Output the [x, y] coordinate of the center of the cell containing the given text.  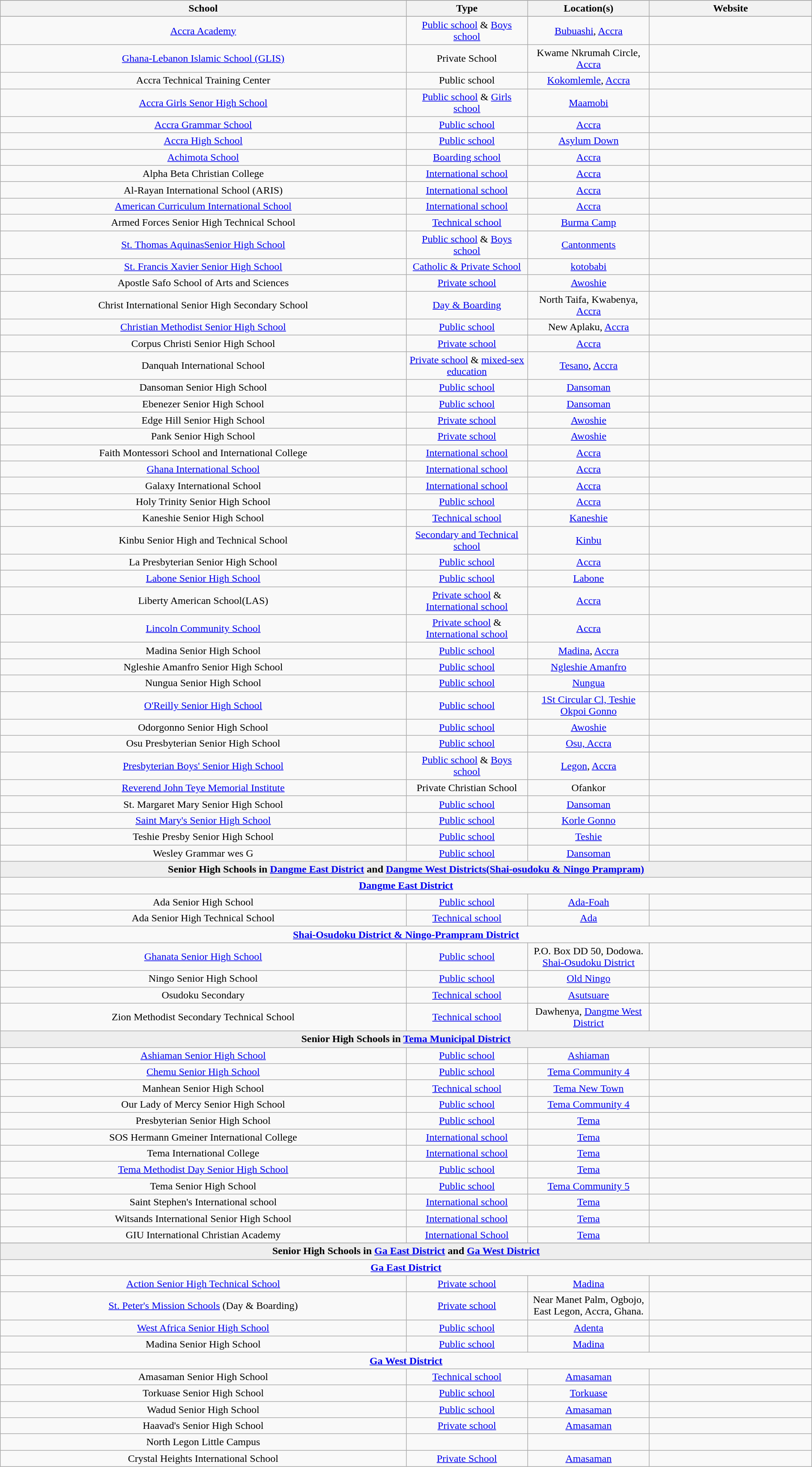
Adenta [588, 1328]
Christ International Senior High Secondary School [203, 305]
Senior High Schools in Tema Municipal District [406, 1039]
Dawhenya, Dangme West District [588, 1017]
Location(s) [588, 9]
International School [467, 1235]
Ga East District [406, 1267]
1St Circular Cl, Teshie Okpoi Gonno [588, 705]
Website [731, 9]
Madina, Accra [588, 651]
Reverend John Teye Memorial Institute [203, 788]
Haavad's Senior High School [203, 1426]
Al-Rayan International School (ARIS) [203, 190]
Asutsuare [588, 995]
Armed Forces Senior High Technical School [203, 222]
Boarding school [467, 157]
Edge Hill Senior High School [203, 420]
Achimota School [203, 157]
Amasaman Senior High School [203, 1377]
Burma Camp [588, 222]
Tema Community 5 [588, 1186]
Kinbu [588, 540]
Tema Methodist Day Senior High School [203, 1170]
Wesley Grammar wes G [203, 853]
Accra High School [203, 141]
Our Lady of Mercy Senior High School [203, 1104]
Galaxy International School [203, 485]
Kwame Nkrumah Circle, Accra [588, 58]
School [203, 9]
Kinbu Senior High and Technical School [203, 540]
Public school & Girls school [467, 103]
Torkuase [588, 1393]
Ghana-Lebanon Islamic School (GLIS) [203, 58]
Tema Senior High School [203, 1186]
Wadud Senior High School [203, 1410]
Presbyterian Boys' Senior High School [203, 766]
Chemu Senior High School [203, 1072]
Asylum Down [588, 141]
Private Christian School [467, 788]
Ningo Senior High School [203, 979]
P.O. Box DD 50, Dodowa. Shai-Osudoku District [588, 957]
Teshie Presby Senior High School [203, 837]
Accra Academy [203, 31]
Manhean Senior High School [203, 1088]
Dangme East District [406, 886]
Tema International College [203, 1153]
Ghana International School [203, 469]
North Taifa, Kwabenya, Accra [588, 305]
Osudoku Secondary [203, 995]
Accra Girls Senor High School [203, 103]
Ghanata Senior High School [203, 957]
Secondary and Technical school [467, 540]
Alpha Beta Christian College [203, 173]
Odorgonno Senior High School [203, 727]
La Presbyterian Senior High School [203, 562]
Danquah International School [203, 366]
Nungua [588, 683]
Accra Technical Training Center [203, 81]
Christian Methodist Senior High School [203, 327]
Torkuase Senior High School [203, 1393]
Kaneshie Senior High School [203, 518]
Pank Senior High School [203, 436]
Bubuashi, Accra [588, 31]
St. Peter's Mission Schools (Day & Boarding) [203, 1306]
Senior High Schools in Ga East District and Ga West District [406, 1251]
Tema New Town [588, 1088]
Teshie [588, 837]
kotobabi [588, 267]
Legon, Accra [588, 766]
Ada Senior High School [203, 902]
St. Margaret Mary Senior High School [203, 804]
Ga West District [406, 1360]
North Legon Little Campus [203, 1442]
Apostle Safo School of Arts and Sciences [203, 283]
Nungua Senior High School [203, 683]
St. Thomas AquinasSenior High School [203, 244]
Saint Stephen's International school [203, 1202]
Accra Grammar School [203, 125]
New Aplaku, Accra [588, 327]
St. Francis Xavier Senior High School [203, 267]
Dansoman Senior High School [203, 388]
Labone Senior High School [203, 579]
Ofankor [588, 788]
Korle Gonno [588, 820]
Tesano, Accra [588, 366]
Catholic & Private School [467, 267]
Liberty American School(LAS) [203, 601]
Old Ningo [588, 979]
Corpus Christi Senior High School [203, 344]
O'Reilly Senior High School [203, 705]
Faith Montessori School and International College [203, 453]
Day & Boarding [467, 305]
Ngleshie Amanfro Senior High School [203, 667]
Presbyterian Senior High School [203, 1120]
Saint Mary's Senior High School [203, 820]
Osu, Accra [588, 744]
Ashiaman [588, 1055]
Ada-Foah [588, 902]
Private school & mixed-sex education [467, 366]
Witsands International Senior High School [203, 1219]
SOS Hermann Gmeiner International College [203, 1137]
Crystal Heights International School [203, 1458]
American Curriculum International School [203, 206]
Action Senior High Technical School [203, 1284]
GIU International Christian Academy [203, 1235]
Kaneshie [588, 518]
West Africa Senior High School [203, 1328]
Type [467, 9]
Holy Trinity Senior High School [203, 502]
Lincoln Community School [203, 629]
Senior High Schools in Dangme East District and Dangme West Districts(Shai-osudoku & Ningo Prampram) [406, 869]
Ngleshie Amanfro [588, 667]
Ebenezer Senior High School [203, 404]
Ada Senior High Technical School [203, 918]
Shai-Osudoku District & Ningo-Prampram District [406, 935]
Labone [588, 579]
Osu Presbyterian Senior High School [203, 744]
Near Manet Palm, Ogbojo, East Legon, Accra, Ghana. [588, 1306]
Ashiaman Senior High School [203, 1055]
Maamobi [588, 103]
Kokomlemle, Accra [588, 81]
Zion Methodist Secondary Technical School [203, 1017]
Cantonments [588, 244]
Ada [588, 918]
